Output the (X, Y) coordinate of the center of the cell containing the given text.  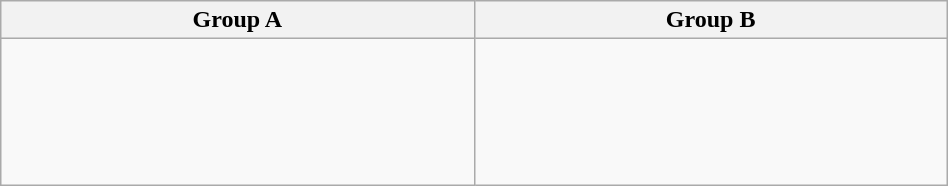
Group B (710, 20)
Group A (238, 20)
